From the cell containing the given text, extract its center point as [x, y] coordinate. 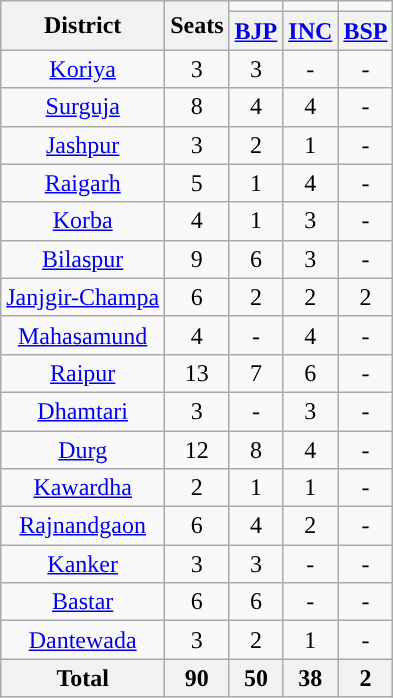
Total [83, 678]
Janjgir-Champa [83, 297]
Rajnandgaon [83, 526]
Kanker [83, 564]
Jashpur [83, 145]
Kawardha [83, 488]
38 [310, 678]
Raipur [83, 373]
Durg [83, 449]
7 [256, 373]
90 [197, 678]
5 [197, 183]
12 [197, 449]
Seats [197, 26]
INC [310, 31]
13 [197, 373]
Surguja [83, 107]
9 [197, 259]
Korba [83, 221]
Bastar [83, 602]
Koriya [83, 69]
BJP [256, 31]
50 [256, 678]
Dantewada [83, 640]
District [83, 26]
Mahasamund [83, 335]
BSP [366, 31]
Raigarh [83, 183]
Bilaspur [83, 259]
Dhamtari [83, 411]
